Return the (X, Y) coordinate for the center point of the cell that contains the specified text.  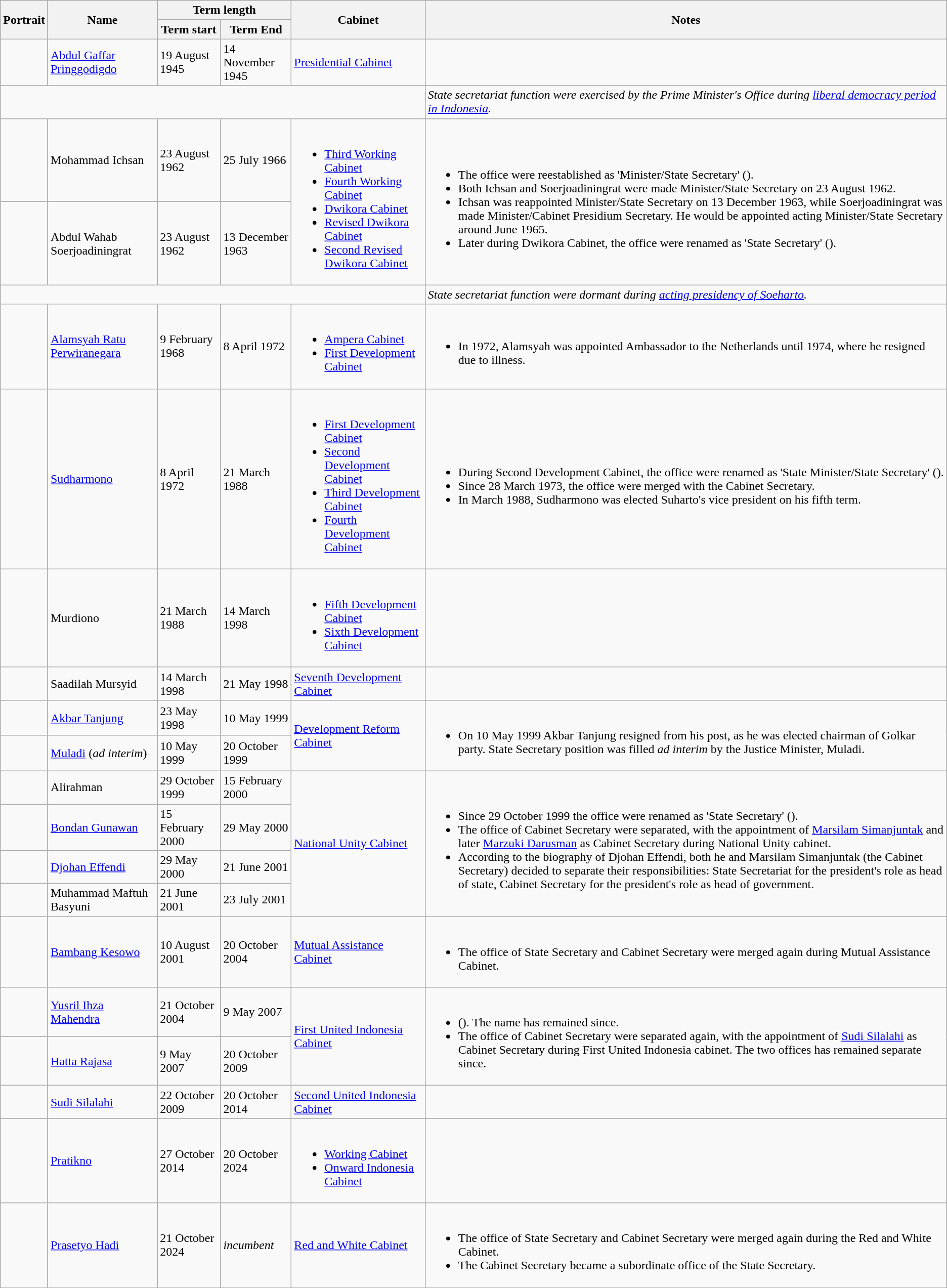
20 October 2004 (256, 952)
21 May 1998 (256, 683)
Muhammad Maftuh Basyuni (102, 900)
Mutual Assistance Cabinet (358, 952)
29 October 1999 (189, 787)
10 August 2001 (189, 952)
Murdiono (102, 618)
Bondan Gunawan (102, 827)
Sudharmono (102, 479)
Second United Indonesia Cabinet (358, 1102)
Bambang Kesowo (102, 952)
19 August 1945 (189, 62)
Saadilah Mursyid (102, 683)
State secretariat function were exercised by the Prime Minister's Office during liberal democracy period in Indonesia. (686, 102)
Djohan Effendi (102, 867)
Akbar Tanjung (102, 718)
incumbent (256, 1245)
Cabinet (358, 20)
Fifth Development CabinetSixth Development Cabinet (358, 618)
The office of State Secretary and Cabinet Secretary were merged again during Mutual Assistance Cabinet. (686, 952)
14 November 1945 (256, 62)
National Unity Cabinet (358, 843)
Term start (189, 29)
Mohammad Ichsan (102, 160)
Yusril Ihza Mahendra (102, 1012)
Abdul Gaffar Pringgodigdo (102, 62)
In 1972, Alamsyah was appointed Ambassador to the Netherlands until 1974, where he resigned due to illness. (686, 346)
20 October 2014 (256, 1102)
Presidential Cabinet (358, 62)
Prasetyo Hadi (102, 1245)
Pratikno (102, 1161)
First Development CabinetSecond Development CabinetThird Development CabinetFourth Development Cabinet (358, 479)
20 October 2024 (256, 1161)
23 May 1998 (189, 718)
Name (102, 20)
Red and White Cabinet (358, 1245)
27 October 2014 (189, 1161)
25 July 1966 (256, 160)
Working CabinetOnward Indonesia Cabinet (358, 1161)
First United Indonesia Cabinet (358, 1036)
Notes (686, 20)
13 December 1963 (256, 244)
Term End (256, 29)
22 October 2009 (189, 1102)
Alirahman (102, 787)
Alamsyah Ratu Perwiranegara (102, 346)
Hatta Rajasa (102, 1061)
23 July 2001 (256, 900)
Sudi Silalahi (102, 1102)
21 October 2004 (189, 1012)
State secretariat function were dormant during acting presidency of Soeharto. (686, 295)
20 October 2009 (256, 1061)
21 October 2024 (189, 1245)
Abdul Wahab Soerjoadiningrat (102, 244)
9 February 1968 (189, 346)
Muladi (ad interim) (102, 753)
Term length (225, 10)
Ampera CabinetFirst Development Cabinet (358, 346)
Third Working CabinetFourth Working CabinetDwikora CabinetRevised Dwikora CabinetSecond Revised Dwikora Cabinet (358, 201)
Seventh Development Cabinet (358, 683)
Portrait (24, 20)
20 October 1999 (256, 753)
Development Reform Cabinet (358, 735)
